From the cell containing the given text, extract its center point as [x, y] coordinate. 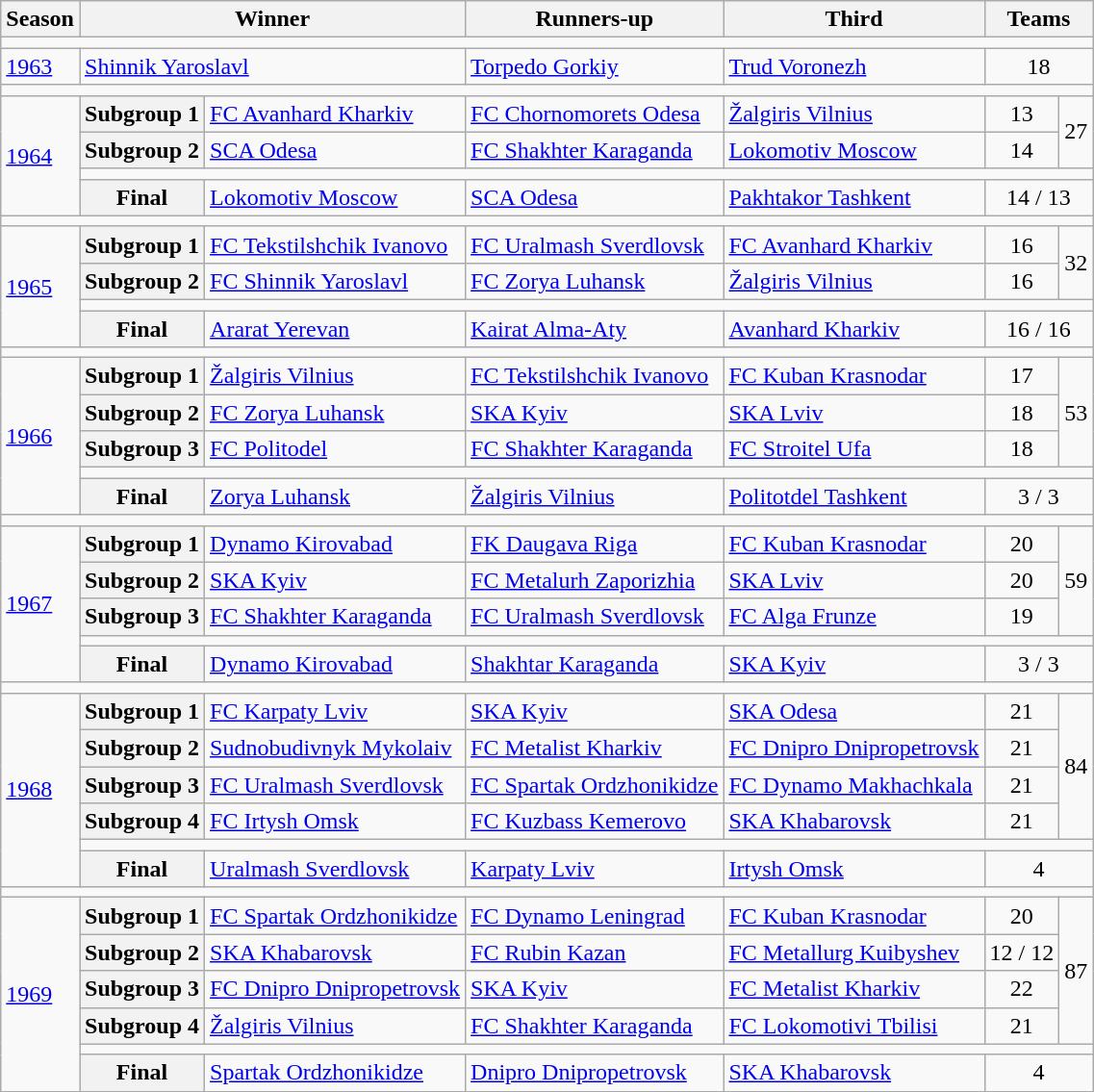
Zorya Luhansk [335, 496]
14 [1022, 150]
87 [1076, 971]
Kairat Alma-Aty [595, 328]
FC Rubin Kazan [595, 952]
Politotdel Tashkent [854, 496]
19 [1022, 617]
22 [1022, 989]
FC Lokomotivi Tbilisi [854, 1026]
FC Kuzbass Kemerovo [595, 822]
Ararat Yerevan [335, 328]
FK Daugava Riga [595, 544]
Winner [271, 19]
Shinnik Yaroslavl [271, 66]
Karpaty Lviv [595, 869]
13 [1022, 114]
FC Metalurh Zaporizhia [595, 580]
FC Metallurg Kuibyshev [854, 952]
1963 [40, 66]
Irtysh Omsk [854, 869]
Teams [1039, 19]
FC Dynamo Makhachkala [854, 784]
FC Karpaty Lviv [335, 711]
Spartak Ordzhonikidze [335, 1073]
84 [1076, 766]
16 / 16 [1039, 328]
Third [854, 19]
FC Stroitel Ufa [854, 449]
1968 [40, 789]
FC Irtysh Omsk [335, 822]
Sudnobudivnyk Mykolaiv [335, 748]
59 [1076, 580]
Torpedo Gorkiy [595, 66]
14 / 13 [1039, 197]
SKA Odesa [854, 711]
Trud Voronezh [854, 66]
53 [1076, 413]
32 [1076, 263]
Pakhtakor Tashkent [854, 197]
1967 [40, 604]
FC Alga Frunze [854, 617]
Avanhard Kharkiv [854, 328]
Dnipro Dnipropetrovsk [595, 1073]
Runners-up [595, 19]
FC Shinnik Yaroslavl [335, 281]
12 / 12 [1022, 952]
Season [40, 19]
Uralmash Sverdlovsk [335, 869]
1965 [40, 287]
27 [1076, 132]
1964 [40, 156]
Shakhtar Karaganda [595, 664]
1966 [40, 437]
1969 [40, 995]
FC Politodel [335, 449]
FC Chornomorets Odesa [595, 114]
FC Dynamo Leningrad [595, 916]
17 [1022, 376]
